Detect which cell encompasses the target text, then output its (x, y) center coordinate. 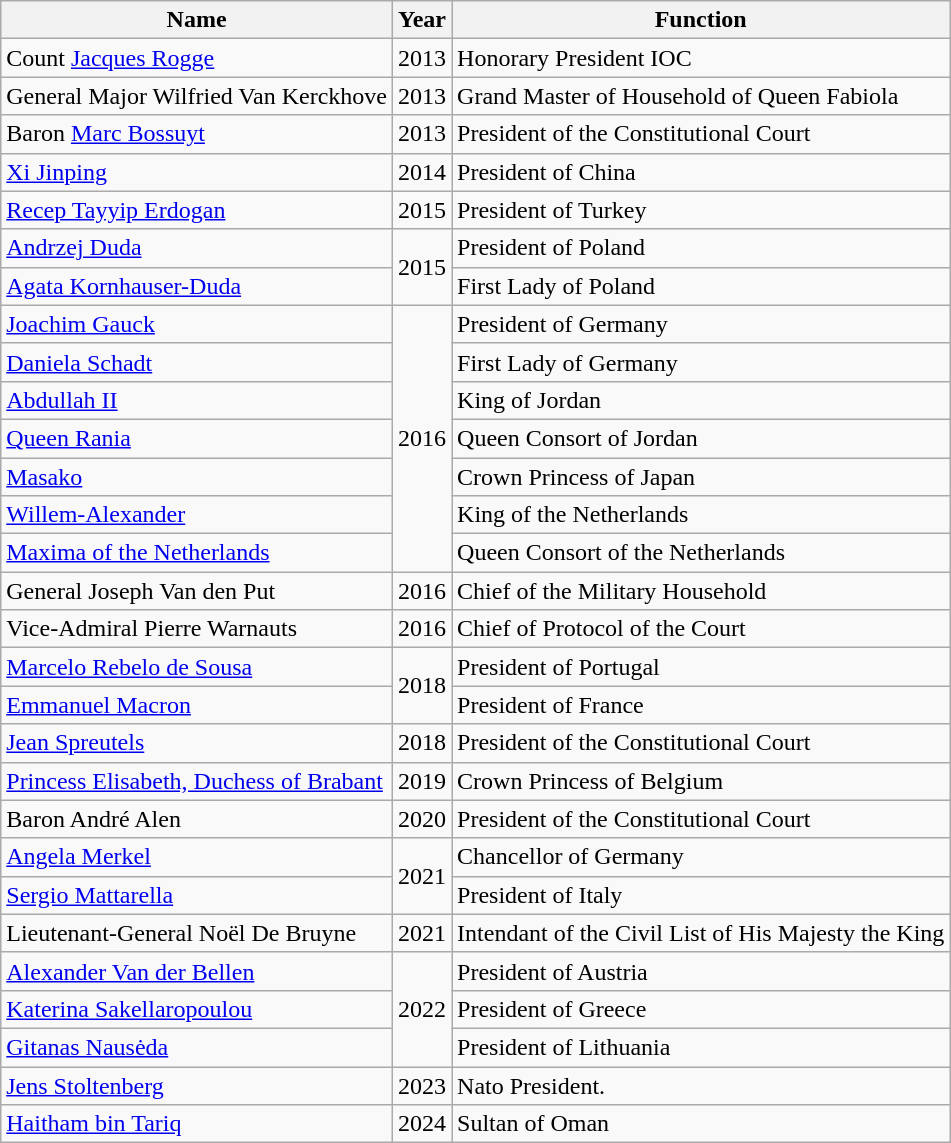
Maxima of the Netherlands (197, 553)
Crown Princess of Japan (701, 477)
Marcelo Rebelo de Sousa (197, 667)
Count Jacques Rogge (197, 58)
Nato President. (701, 1085)
Andrzej Duda (197, 248)
King of the Netherlands (701, 515)
President of Lithuania (701, 1047)
Chancellor of Germany (701, 857)
Masako (197, 477)
Xi Jinping (197, 172)
President of Turkey (701, 210)
Grand Master of Household of Queen Fabiola (701, 96)
Honorary President IOC (701, 58)
Queen Rania (197, 438)
Alexander Van der Bellen (197, 971)
Chief of the Military Household (701, 591)
Katerina Sakellaropoulou (197, 1009)
Recep Tayyip Erdogan (197, 210)
2023 (422, 1085)
Name (197, 20)
President of Greece (701, 1009)
Princess Elisabeth, Duchess of Brabant (197, 781)
2019 (422, 781)
2022 (422, 1009)
Intendant of the Civil List of His Majesty the King (701, 933)
First Lady of Poland (701, 286)
Chief of Protocol of the Court (701, 629)
Joachim Gauck (197, 324)
Gitanas Nausėda (197, 1047)
Function (701, 20)
Queen Consort of the Netherlands (701, 553)
Jens Stoltenberg (197, 1085)
Queen Consort of Jordan (701, 438)
Agata Kornhauser-Duda (197, 286)
President of Italy (701, 895)
President of Poland (701, 248)
President of China (701, 172)
Baron André Alen (197, 819)
President of Portugal (701, 667)
Willem-Alexander (197, 515)
Year (422, 20)
Daniela Schadt (197, 362)
2014 (422, 172)
President of France (701, 705)
2020 (422, 819)
First Lady of Germany (701, 362)
President of Germany (701, 324)
Sultan of Oman (701, 1124)
King of Jordan (701, 400)
Crown Princess of Belgium (701, 781)
Haitham bin Tariq (197, 1124)
President of Austria (701, 971)
Angela Merkel (197, 857)
Vice-Admiral Pierre Warnauts (197, 629)
Jean Spreutels (197, 743)
2024 (422, 1124)
Baron Marc Bossuyt (197, 134)
Abdullah II (197, 400)
Lieutenant-General Noël De Bruyne (197, 933)
Sergio Mattarella (197, 895)
Emmanuel Macron (197, 705)
General Major Wilfried Van Kerckhove (197, 96)
General Joseph Van den Put (197, 591)
